Search for the cell housing the specified text and yield its (x, y) center coordinate. 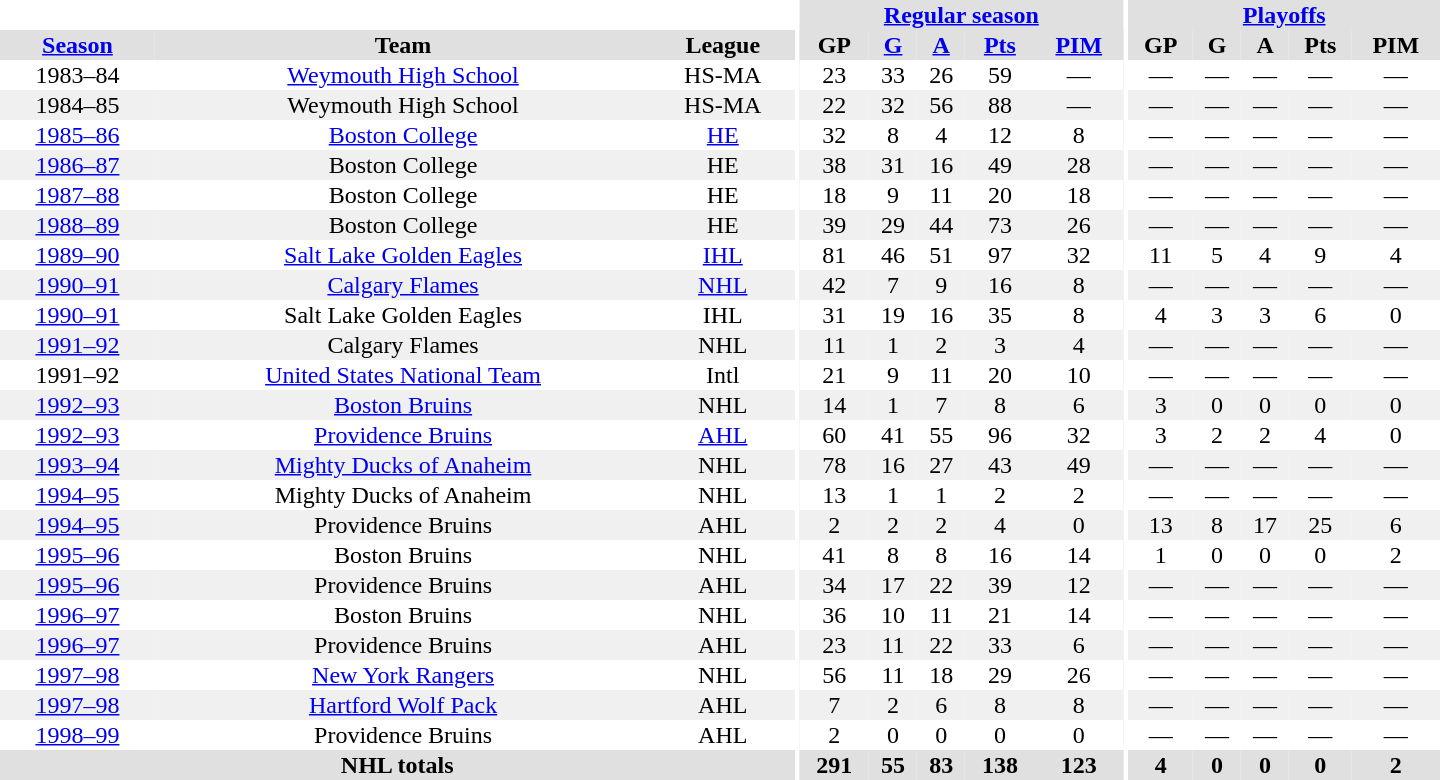
27 (941, 465)
19 (893, 315)
1986–87 (78, 165)
44 (941, 225)
35 (1000, 315)
1984–85 (78, 105)
81 (834, 255)
38 (834, 165)
New York Rangers (403, 675)
88 (1000, 105)
NHL totals (397, 765)
1985–86 (78, 135)
Team (403, 45)
1988–89 (78, 225)
138 (1000, 765)
78 (834, 465)
5 (1217, 255)
28 (1079, 165)
123 (1079, 765)
Hartford Wolf Pack (403, 705)
43 (1000, 465)
60 (834, 435)
36 (834, 615)
59 (1000, 75)
United States National Team (403, 375)
Intl (722, 375)
46 (893, 255)
291 (834, 765)
1998–99 (78, 735)
Regular season (962, 15)
34 (834, 585)
97 (1000, 255)
1983–84 (78, 75)
Season (78, 45)
73 (1000, 225)
1987–88 (78, 195)
League (722, 45)
1993–94 (78, 465)
25 (1320, 525)
83 (941, 765)
96 (1000, 435)
1989–90 (78, 255)
51 (941, 255)
42 (834, 285)
Playoffs (1284, 15)
